Output the [x, y] coordinate of the center of the cell containing the given text.  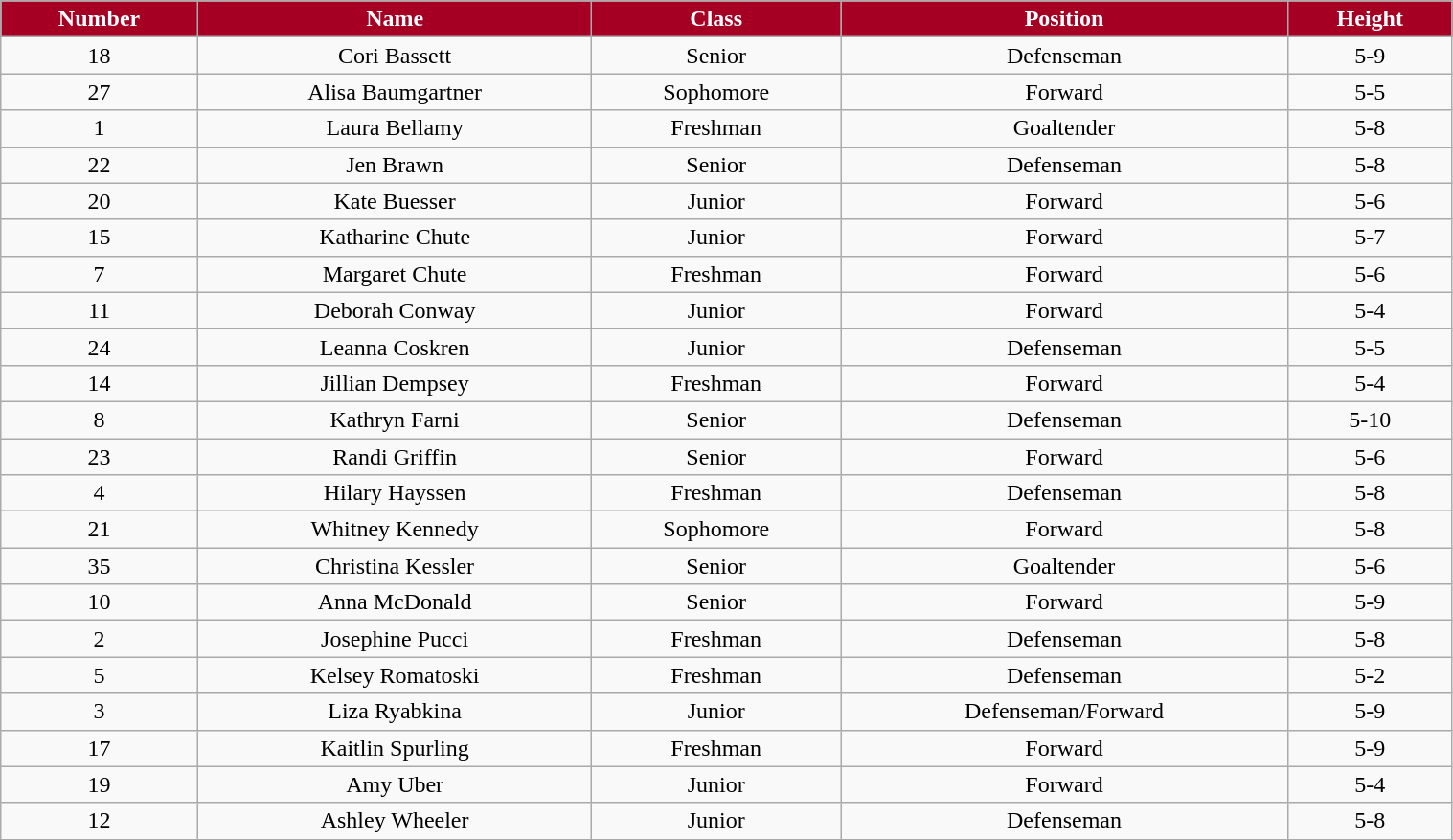
15 [100, 238]
17 [100, 748]
Laura Bellamy [395, 128]
Deborah Conway [395, 310]
Liza Ryabkina [395, 712]
Alisa Baumgartner [395, 92]
7 [100, 274]
Josephine Pucci [395, 639]
Jen Brawn [395, 165]
27 [100, 92]
Whitney Kennedy [395, 530]
5-10 [1370, 420]
35 [100, 566]
Kate Buesser [395, 201]
Ashley Wheeler [395, 821]
24 [100, 347]
18 [100, 56]
Kelsey Romatoski [395, 675]
2 [100, 639]
5 [100, 675]
Name [395, 19]
Position [1065, 19]
Amy Uber [395, 784]
Kaitlin Spurling [395, 748]
10 [100, 602]
Katharine Chute [395, 238]
Kathryn Farni [395, 420]
14 [100, 383]
5-2 [1370, 675]
12 [100, 821]
Cori Bassett [395, 56]
Anna McDonald [395, 602]
Margaret Chute [395, 274]
Randi Griffin [395, 457]
21 [100, 530]
3 [100, 712]
5-7 [1370, 238]
4 [100, 493]
20 [100, 201]
Jillian Dempsey [395, 383]
Christina Kessler [395, 566]
22 [100, 165]
8 [100, 420]
1 [100, 128]
Number [100, 19]
Height [1370, 19]
Leanna Coskren [395, 347]
11 [100, 310]
23 [100, 457]
Defenseman/Forward [1065, 712]
19 [100, 784]
Class [716, 19]
Hilary Hayssen [395, 493]
